Scan for the cell matching the given text and deliver its [x, y] coordinate at center. 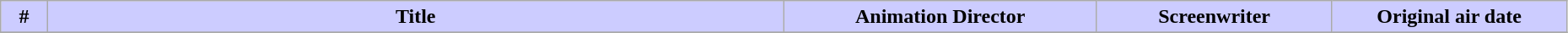
Original air date [1449, 17]
Screenwriter [1214, 17]
Animation Director [940, 17]
# [24, 17]
Title [415, 17]
